Detect which cell encompasses the target text, then output its [X, Y] center coordinate. 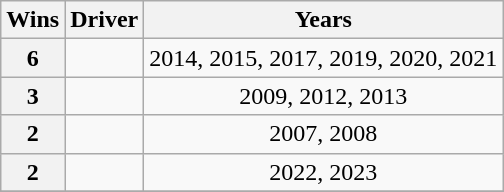
2007, 2008 [324, 134]
2014, 2015, 2017, 2019, 2020, 2021 [324, 58]
3 [33, 96]
Wins [33, 20]
Driver [104, 20]
2022, 2023 [324, 172]
Years [324, 20]
2009, 2012, 2013 [324, 96]
6 [33, 58]
